Scan for the cell matching the given text and deliver its [X, Y] coordinate at center. 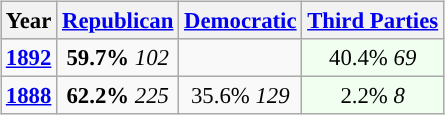
59.7% 102 [118, 58]
1892 [29, 58]
Third Parties [373, 21]
40.4% 69 [373, 58]
35.6% 129 [240, 96]
Republican [118, 21]
1888 [29, 96]
62.2% 225 [118, 96]
2.2% 8 [373, 96]
Year [29, 21]
Democratic [240, 21]
